Return [X, Y] of the center of cell containing provided text 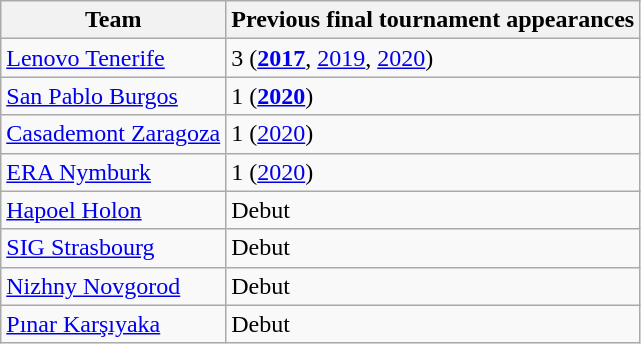
Hapoel Holon [114, 210]
Pınar Karşıyaka [114, 324]
Nizhny Novgorod [114, 286]
ERA Nymburk [114, 172]
Team [114, 20]
Lenovo Tenerife [114, 58]
Previous final tournament appearances [433, 20]
SIG Strasbourg [114, 248]
Casademont Zaragoza [114, 134]
San Pablo Burgos [114, 96]
3 (2017, 2019, 2020) [433, 58]
